Detect which cell encompasses the target text, then output its [X, Y] center coordinate. 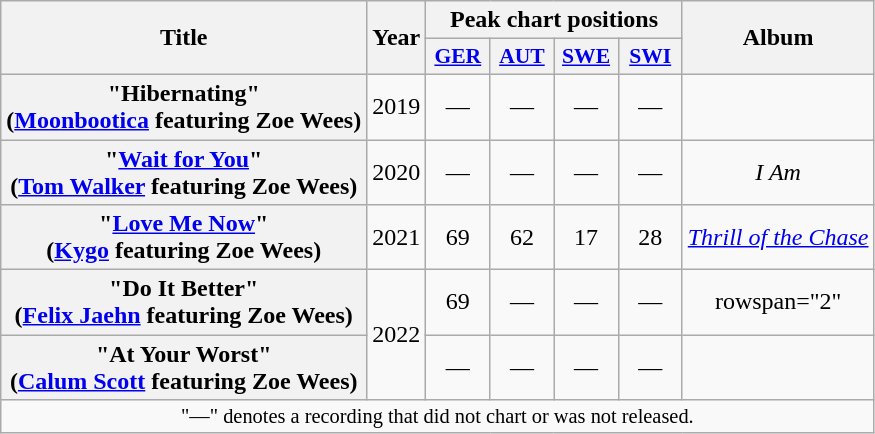
"At Your Worst"(Calum Scott featuring Zoe Wees) [184, 368]
2022 [396, 335]
GER [458, 57]
SWI [650, 57]
2019 [396, 106]
"Wait for You"(Tom Walker featuring Zoe Wees) [184, 172]
"Do It Better"(Felix Jaehn featuring Zoe Wees) [184, 302]
I Am [778, 172]
"Love Me Now"(Kygo featuring Zoe Wees) [184, 238]
Album [778, 38]
Thrill of the Chase [778, 238]
"Hibernating"(Moonbootica featuring Zoe Wees) [184, 106]
Peak chart positions [554, 20]
"—" denotes a recording that did not chart or was not released. [438, 417]
Title [184, 38]
rowspan="2" [778, 302]
AUT [522, 57]
2021 [396, 238]
62 [522, 238]
17 [586, 238]
2020 [396, 172]
Year [396, 38]
28 [650, 238]
SWE [586, 57]
